Capture the cell that displays the provided text and extract its (x, y) central coordinate. 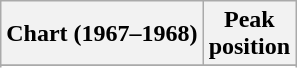
Peak position (249, 34)
Chart (1967–1968) (102, 34)
